Capture the cell that displays the provided text and extract its [x, y] central coordinate. 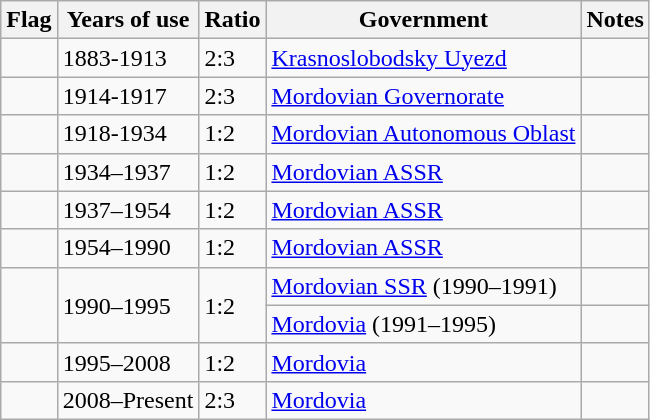
1990–1995 [128, 305]
1918-1934 [128, 134]
Mordovian SSR (1990–1991) [424, 286]
1937–1954 [128, 210]
Notes [615, 20]
Ratio [232, 20]
1995–2008 [128, 362]
1954–1990 [128, 248]
Flag [29, 20]
1934–1937 [128, 172]
1883-1913 [128, 58]
Mordovian Autonomous Oblast [424, 134]
Mordovia (1991–1995) [424, 324]
2008–Present [128, 400]
Krasnoslobodsky Uyezd [424, 58]
Mordovian Governorate [424, 96]
Years of use [128, 20]
Government [424, 20]
1914-1917 [128, 96]
